Extract the (x, y) coordinate from the center of the cell holding the provided text.  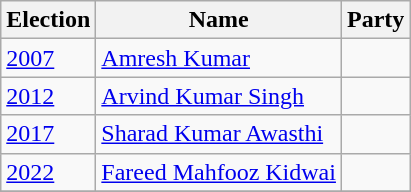
Sharad Kumar Awasthi (219, 134)
Party (375, 20)
Arvind Kumar Singh (219, 96)
2012 (48, 96)
Election (48, 20)
Name (219, 20)
2017 (48, 134)
Fareed Mahfooz Kidwai (219, 172)
Amresh Kumar (219, 58)
2022 (48, 172)
2007 (48, 58)
